Determine the (X, Y) coordinate at the center of the cell enclosing the given text.  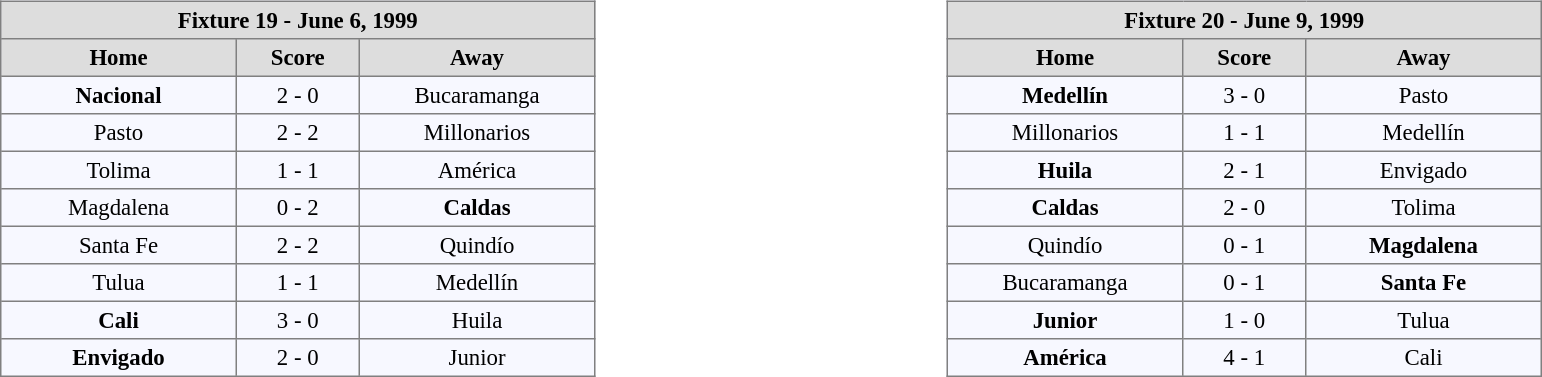
Fixture 20 - June 9, 1999 (1244, 20)
4 - 1 (1244, 358)
Fixture 19 - June 6, 1999 (298, 20)
2 - 1 (1244, 170)
1 - 0 (1244, 320)
Nacional (119, 95)
0 - 2 (298, 208)
